Find where the given text appears and provide that cell's center as (x, y) coordinate. 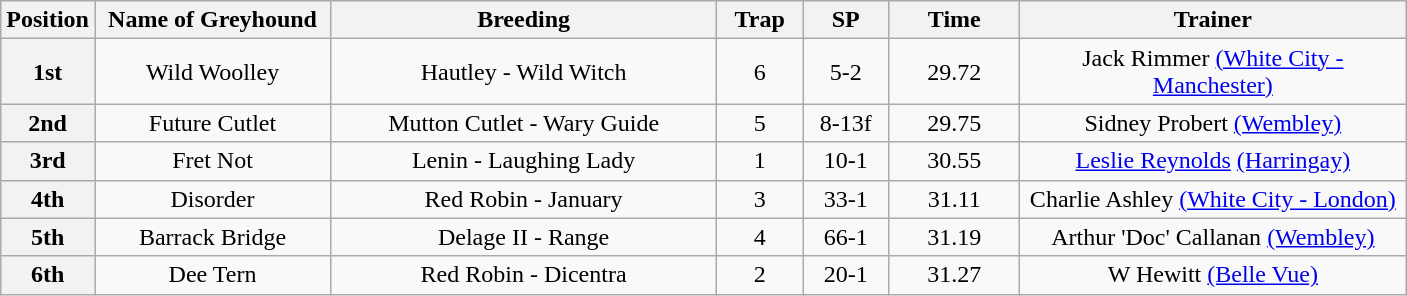
Trap (760, 20)
Barrack Bridge (212, 237)
Time (954, 20)
8-13f (846, 123)
Trainer (1213, 20)
Mutton Cutlet - Wary Guide (524, 123)
Disorder (212, 199)
6th (48, 275)
4th (48, 199)
Fret Not (212, 161)
Red Robin - January (524, 199)
Arthur 'Doc' Callanan (Wembley) (1213, 237)
Leslie Reynolds (Harringay) (1213, 161)
10-1 (846, 161)
2 (760, 275)
Charlie Ashley (White City - London) (1213, 199)
Wild Woolley (212, 72)
SP (846, 20)
Delage II - Range (524, 237)
66-1 (846, 237)
20-1 (846, 275)
3rd (48, 161)
31.19 (954, 237)
Lenin - Laughing Lady (524, 161)
Dee Tern (212, 275)
31.27 (954, 275)
29.72 (954, 72)
Jack Rimmer (White City - Manchester) (1213, 72)
Sidney Probert (Wembley) (1213, 123)
Breeding (524, 20)
33-1 (846, 199)
Future Cutlet (212, 123)
31.11 (954, 199)
Position (48, 20)
1st (48, 72)
1 (760, 161)
Name of Greyhound (212, 20)
2nd (48, 123)
5 (760, 123)
Red Robin - Dicentra (524, 275)
6 (760, 72)
Hautley - Wild Witch (524, 72)
5-2 (846, 72)
W Hewitt (Belle Vue) (1213, 275)
5th (48, 237)
3 (760, 199)
4 (760, 237)
30.55 (954, 161)
29.75 (954, 123)
